Pinpoint the cell where the given text exists, returning its [x, y] midpoint coordinate. 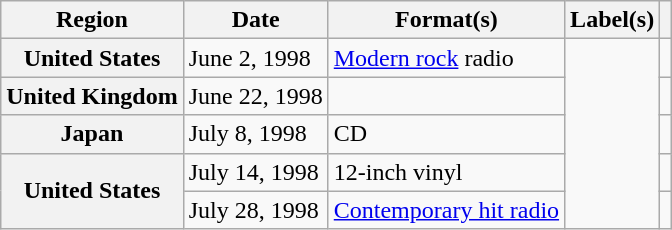
July 28, 1998 [256, 210]
United Kingdom [92, 96]
Format(s) [446, 20]
June 2, 1998 [256, 58]
CD [446, 134]
July 14, 1998 [256, 172]
Region [92, 20]
June 22, 1998 [256, 96]
Label(s) [612, 20]
July 8, 1998 [256, 134]
Modern rock radio [446, 58]
Date [256, 20]
12-inch vinyl [446, 172]
Contemporary hit radio [446, 210]
Japan [92, 134]
